Detect which cell encompasses the target text, then output its (X, Y) center coordinate. 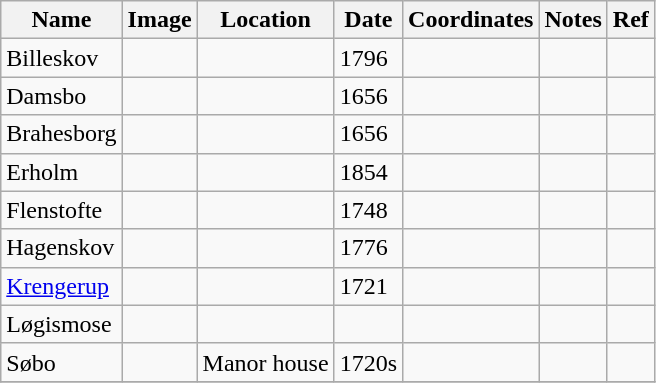
Ref (630, 20)
Erholm (62, 172)
Billeskov (62, 58)
Flenstofte (62, 210)
Coordinates (471, 20)
1776 (368, 248)
Name (62, 20)
1720s (368, 362)
Brahesborg (62, 134)
1721 (368, 286)
Location (266, 20)
Notes (573, 20)
1854 (368, 172)
1748 (368, 210)
Manor house (266, 362)
Damsbo (62, 96)
1796 (368, 58)
Søbo (62, 362)
Krengerup (62, 286)
Hagenskov (62, 248)
Løgismose (62, 324)
Date (368, 20)
Image (160, 20)
